For the text-containing cell, return its midpoint in [x, y] coordinate format. 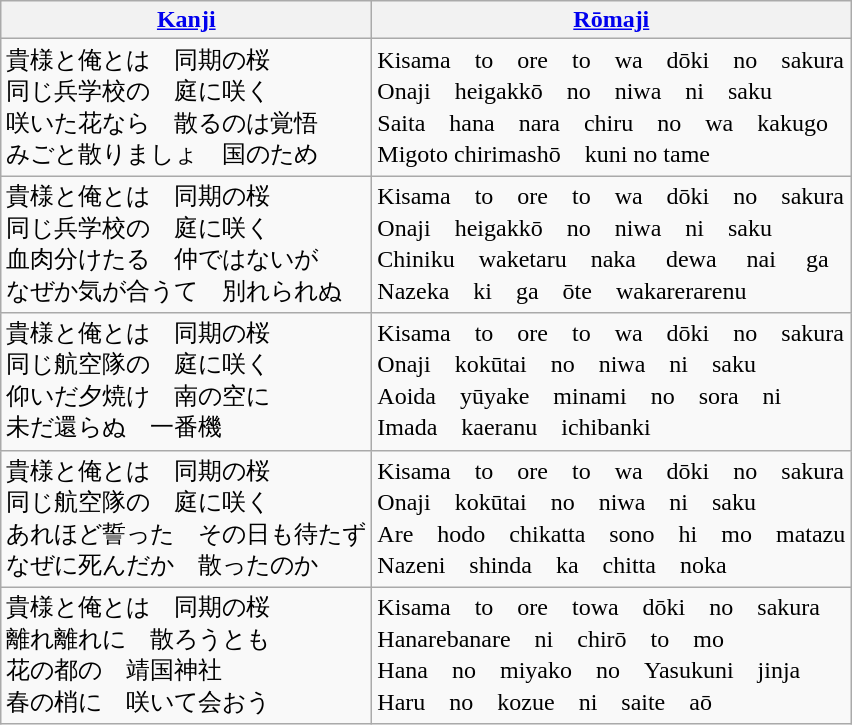
Kisama to ore to wa dōki no sakuraOnaji heigakkō no niwa ni sakuChiniku waketaru naka dewa nai gaNazeka ki ga ōte wakarerarenu [612, 244]
貴様と俺とは 同期の桜同じ兵学校の 庭に咲く血肉分けたる 仲ではないがなぜか気が合うて 別れられぬ [186, 244]
貴様と俺とは 同期の桜同じ航空隊の 庭に咲く仰いだ夕焼け 南の空に未だ還らぬ 一番機 [186, 382]
Rōmaji [612, 20]
Kisama to ore towa dōki no sakuraHanarebanare ni chirō to moHana no miyako no Yasukuni jinjaHaru no kozue ni saite aō [612, 656]
Kanji [186, 20]
貴様と俺とは 同期の桜離れ離れに 散ろうとも花の都の 靖国神社春の梢に 咲いて会おう [186, 656]
Kisama to ore to wa dōki no sakuraOnaji kokūtai no niwa ni sakuAre hodo chikatta sono hi mo matazuNazeni shinda ka chitta noka [612, 518]
Kisama to ore to wa dōki no sakuraOnaji heigakkō no niwa ni sakuSaita hana nara chiru no wa kakugoMigoto chirimashō kuni no tame [612, 108]
貴様と俺とは 同期の桜同じ航空隊の 庭に咲くあれほど誓った その日も待たずなぜに死んだか 散ったのか [186, 518]
貴様と俺とは 同期の桜同じ兵学校の 庭に咲く咲いた花なら 散るのは覚悟みごと散りましょ 国のため [186, 108]
Kisama to ore to wa dōki no sakuraOnaji kokūtai no niwa ni sakuAoida yūyake minami no sora niImada kaeranu ichibanki [612, 382]
